Output the (x, y) coordinate of the center of the cell containing the given text.  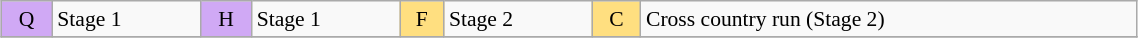
F (422, 19)
Q (26, 19)
Stage 2 (518, 19)
H (226, 19)
Cross country run (Stage 2) (889, 19)
C (616, 19)
